Determine the (X, Y) coordinate at the center of the cell enclosing the given text.  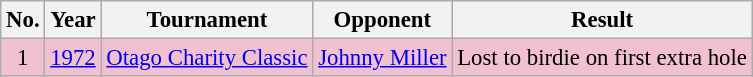
Lost to birdie on first extra hole (602, 58)
Year (73, 20)
Tournament (207, 20)
Opponent (382, 20)
Result (602, 20)
1 (23, 58)
No. (23, 20)
Otago Charity Classic (207, 58)
1972 (73, 58)
Johnny Miller (382, 58)
